Identify which cell holds the provided text, then report its [x, y] central coordinate. 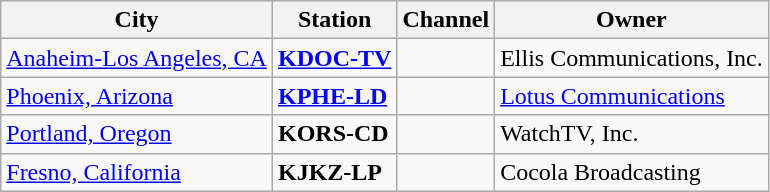
KORS-CD [334, 134]
KJKZ-LP [334, 172]
Anaheim-Los Angeles, CA [137, 58]
Station [334, 20]
Cocola Broadcasting [632, 172]
Owner [632, 20]
Lotus Communications [632, 96]
Channel [446, 20]
Fresno, California [137, 172]
WatchTV, Inc. [632, 134]
Ellis Communications, Inc. [632, 58]
City [137, 20]
Portland, Oregon [137, 134]
KPHE-LD [334, 96]
Phoenix, Arizona [137, 96]
KDOC-TV [334, 58]
